Return (x, y) of the center of cell containing provided text 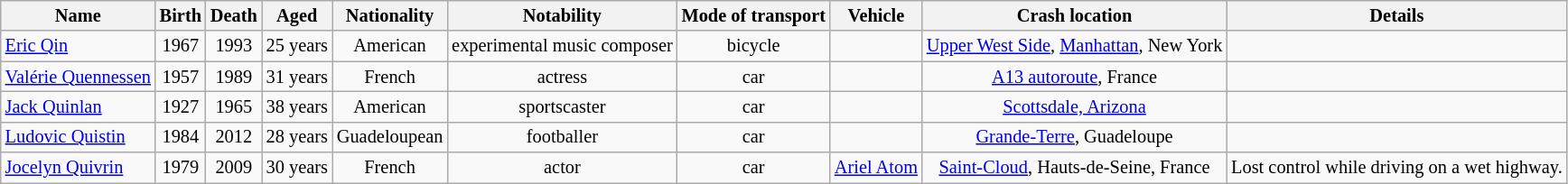
Scottsdale, Arizona (1075, 106)
Grande-Terre, Guadeloupe (1075, 137)
1993 (234, 46)
Ariel Atom (876, 168)
footballer (562, 137)
Saint-Cloud, Hauts-de-Seine, France (1075, 168)
31 years (297, 77)
28 years (297, 137)
actress (562, 77)
Nationality (390, 15)
Guadeloupean (390, 137)
Vehicle (876, 15)
Upper West Side, Manhattan, New York (1075, 46)
Details (1396, 15)
actor (562, 168)
Birth (181, 15)
Name (78, 15)
2012 (234, 137)
bicycle (753, 46)
Notability (562, 15)
2009 (234, 168)
1957 (181, 77)
Crash location (1075, 15)
1984 (181, 137)
Valérie Quennessen (78, 77)
1979 (181, 168)
Mode of transport (753, 15)
38 years (297, 106)
Eric Qin (78, 46)
1967 (181, 46)
Aged (297, 15)
1965 (234, 106)
Jocelyn Quivrin (78, 168)
1927 (181, 106)
25 years (297, 46)
Jack Quinlan (78, 106)
Lost control while driving on a wet highway. (1396, 168)
A13 autoroute, France (1075, 77)
Ludovic Quistin (78, 137)
1989 (234, 77)
experimental music composer (562, 46)
Death (234, 15)
30 years (297, 168)
sportscaster (562, 106)
